Determine the (X, Y) coordinate at the center of the cell enclosing the given text.  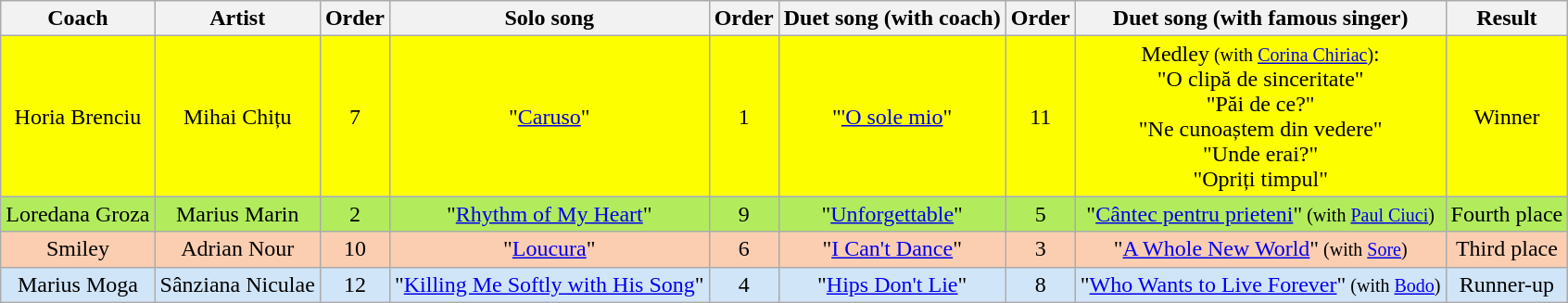
"Hips Don't Lie" (891, 284)
Horia Brenciu (78, 117)
Adrian Nour (237, 249)
Duet song (with famous singer) (1260, 19)
2 (354, 214)
Fourth place (1507, 214)
Winner (1507, 117)
"Caruso" (549, 117)
12 (354, 284)
Sânziana Niculae (237, 284)
"A Whole New World" (with Sore) (1260, 249)
"Rhythm of My Heart" (549, 214)
"I Can't Dance" (891, 249)
Mihai Chițu (237, 117)
10 (354, 249)
Solo song (549, 19)
Runner-up (1507, 284)
Marius Moga (78, 284)
7 (354, 117)
Third place (1507, 249)
6 (743, 249)
9 (743, 214)
Medley (with Corina Chiriac):"O clipă de sinceritate""Păi de ce?""Ne cunoaștem din vedere""Unde erai?""Opriți timpul" (1260, 117)
Artist (237, 19)
Coach (78, 19)
11 (1040, 117)
"Loucura" (549, 249)
Loredana Groza (78, 214)
"Cântec pentru prieteni" (with Paul Ciuci) (1260, 214)
"'O sole mio" (891, 117)
"Unforgettable" (891, 214)
"Killing Me Softly with His Song" (549, 284)
Result (1507, 19)
4 (743, 284)
1 (743, 117)
5 (1040, 214)
Smiley (78, 249)
"Who Wants to Live Forever" (with Bodo) (1260, 284)
Duet song (with coach) (891, 19)
8 (1040, 284)
3 (1040, 249)
Marius Marin (237, 214)
